Return the [x, y] coordinate for the center point of the cell that contains the specified text.  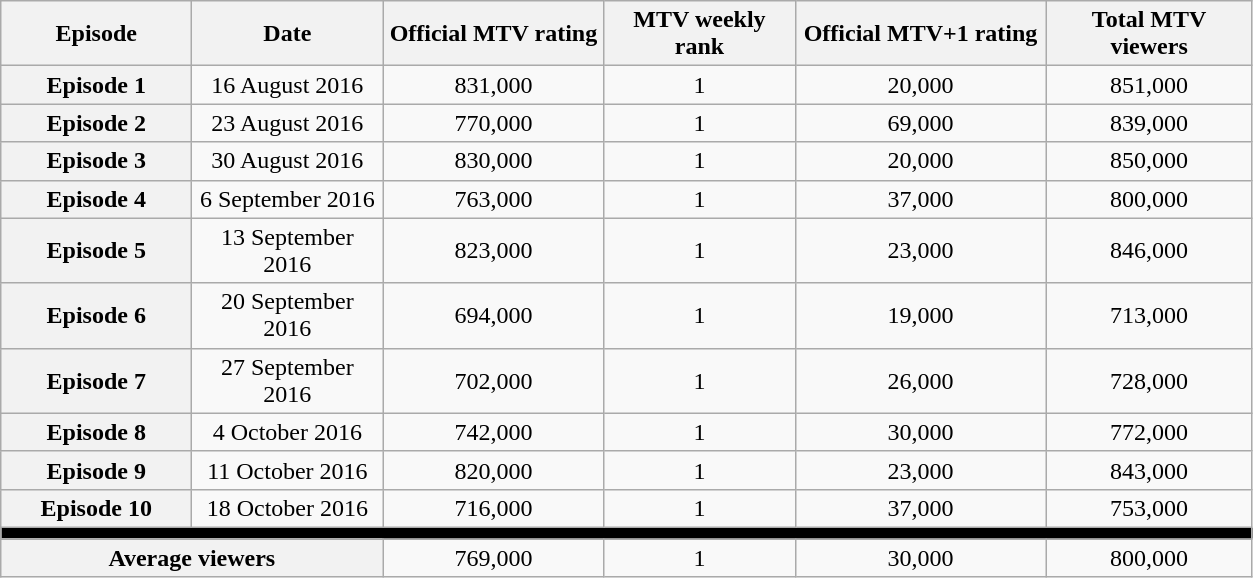
18 October 2016 [288, 508]
Episode 5 [96, 250]
13 September 2016 [288, 250]
4 October 2016 [288, 432]
769,000 [494, 557]
770,000 [494, 123]
Episode 10 [96, 508]
Episode 7 [96, 380]
16 August 2016 [288, 85]
30 August 2016 [288, 161]
23 August 2016 [288, 123]
694,000 [494, 316]
Total MTV viewers [1149, 34]
Episode [96, 34]
716,000 [494, 508]
839,000 [1149, 123]
753,000 [1149, 508]
846,000 [1149, 250]
Episode 3 [96, 161]
27 September 2016 [288, 380]
823,000 [494, 250]
763,000 [494, 199]
Episode 8 [96, 432]
19,000 [920, 316]
Episode 1 [96, 85]
Episode 4 [96, 199]
Official MTV rating [494, 34]
702,000 [494, 380]
843,000 [1149, 470]
820,000 [494, 470]
MTV weekly rank [700, 34]
11 October 2016 [288, 470]
742,000 [494, 432]
851,000 [1149, 85]
Average viewers [192, 557]
6 September 2016 [288, 199]
Episode 2 [96, 123]
69,000 [920, 123]
Episode 9 [96, 470]
20 September 2016 [288, 316]
Episode 6 [96, 316]
831,000 [494, 85]
713,000 [1149, 316]
850,000 [1149, 161]
772,000 [1149, 432]
26,000 [920, 380]
728,000 [1149, 380]
830,000 [494, 161]
Official MTV+1 rating [920, 34]
Date [288, 34]
